Identify which cell holds the provided text, then report its (x, y) central coordinate. 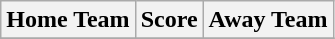
Away Team (268, 20)
Score (169, 20)
Home Team (68, 20)
